Provide the (x, y) coordinate of the cell's center where the given text is located.  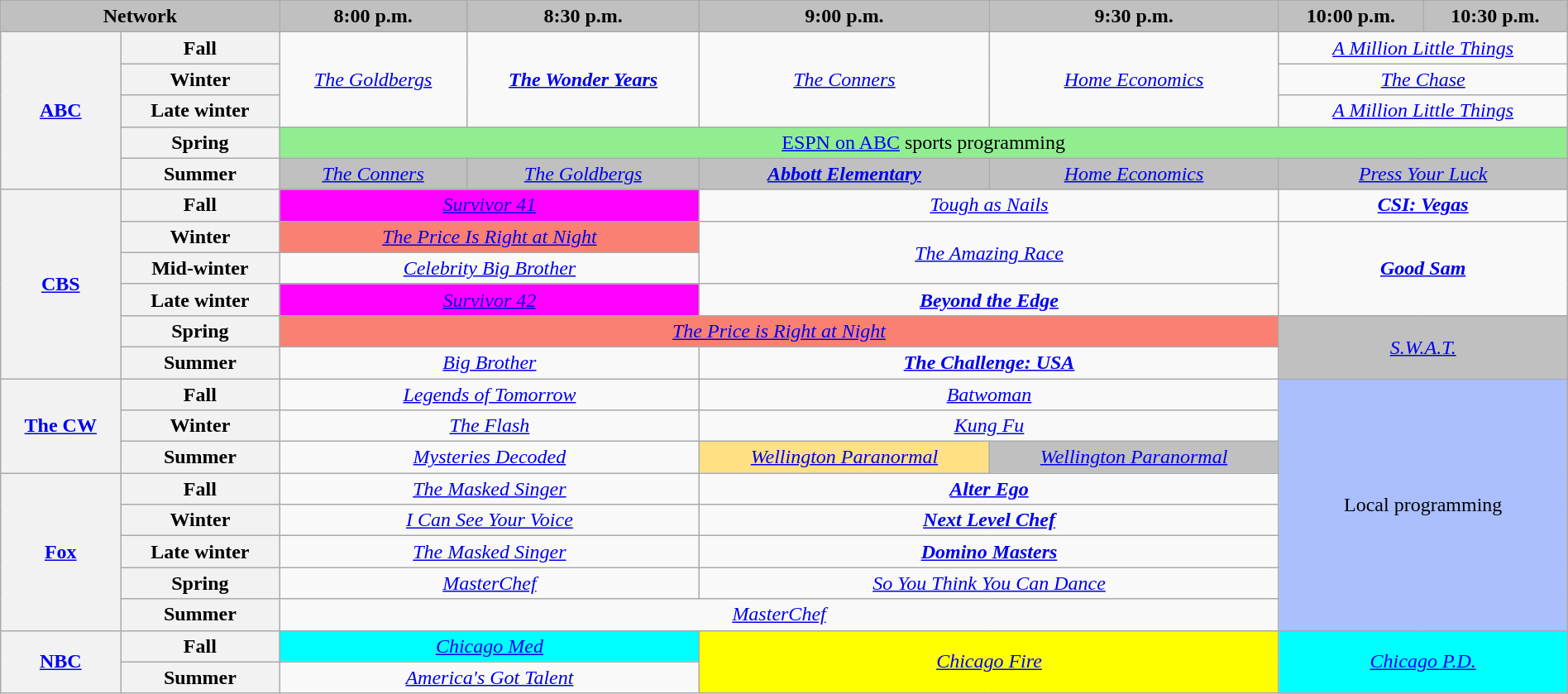
8:00 p.m. (373, 17)
Batwoman (989, 395)
The Price is Right at Night (779, 331)
Domino Masters (989, 552)
Mid-winter (200, 268)
8:30 p.m. (583, 17)
NBC (61, 662)
Abbott Elementary (844, 174)
Local programming (1422, 505)
Big Brother (490, 362)
Legends of Tomorrow (490, 395)
S.W.A.T. (1422, 347)
Good Sam (1422, 268)
The Chase (1422, 79)
Beyond the Edge (989, 299)
So You Think You Can Dance (989, 583)
Fox (61, 552)
Survivor 42 (490, 299)
The Price Is Right at Night (490, 237)
10:00 p.m. (1351, 17)
The Wonder Years (583, 79)
Chicago Fire (989, 662)
Celebrity Big Brother (490, 268)
CBS (61, 284)
The CW (61, 426)
Chicago P.D. (1422, 662)
Network (141, 17)
Press Your Luck (1422, 174)
Kung Fu (989, 426)
The Challenge: USA (989, 362)
ABC (61, 111)
I Can See Your Voice (490, 520)
Mysteries Decoded (490, 457)
9:00 p.m. (844, 17)
America's Got Talent (490, 677)
Chicago Med (490, 646)
Survivor 41 (490, 205)
Alter Ego (989, 489)
Tough as Nails (989, 205)
Next Level Chef (989, 520)
9:30 p.m. (1134, 17)
10:30 p.m. (1495, 17)
CSI: Vegas (1422, 205)
The Flash (490, 426)
ESPN on ABC sports programming (923, 142)
The Amazing Race (989, 252)
